Identify which cell holds the provided text, then report its (X, Y) central coordinate. 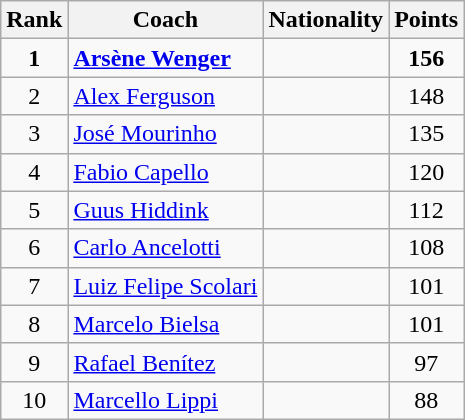
2 (34, 96)
6 (34, 248)
Carlo Ancelotti (166, 248)
1 (34, 58)
Marcello Lippi (166, 400)
156 (426, 58)
Rank (34, 20)
Alex Ferguson (166, 96)
Nationality (326, 20)
José Mourinho (166, 134)
5 (34, 210)
88 (426, 400)
Luiz Felipe Scolari (166, 286)
Marcelo Bielsa (166, 324)
97 (426, 362)
8 (34, 324)
148 (426, 96)
Fabio Capello (166, 172)
9 (34, 362)
4 (34, 172)
135 (426, 134)
108 (426, 248)
Rafael Benítez (166, 362)
10 (34, 400)
3 (34, 134)
120 (426, 172)
Guus Hiddink (166, 210)
Points (426, 20)
7 (34, 286)
Coach (166, 20)
112 (426, 210)
Arsène Wenger (166, 58)
